Find where the given text appears and provide that cell's center as [x, y] coordinate. 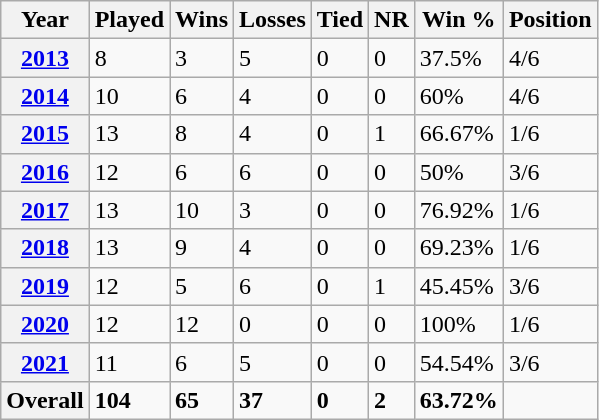
2020 [45, 324]
2018 [45, 248]
76.92% [458, 210]
50% [458, 172]
37.5% [458, 58]
Year [45, 20]
11 [129, 362]
66.67% [458, 134]
2019 [45, 286]
Wins [202, 20]
Losses [273, 20]
2021 [45, 362]
2014 [45, 96]
104 [129, 400]
2013 [45, 58]
65 [202, 400]
Win % [458, 20]
Position [550, 20]
60% [458, 96]
37 [273, 400]
2017 [45, 210]
45.45% [458, 286]
100% [458, 324]
54.54% [458, 362]
Tied [340, 20]
2 [392, 400]
2015 [45, 134]
69.23% [458, 248]
63.72% [458, 400]
Overall [45, 400]
9 [202, 248]
NR [392, 20]
Played [129, 20]
2016 [45, 172]
